Output the [x, y] coordinate of the center of the cell containing the given text.  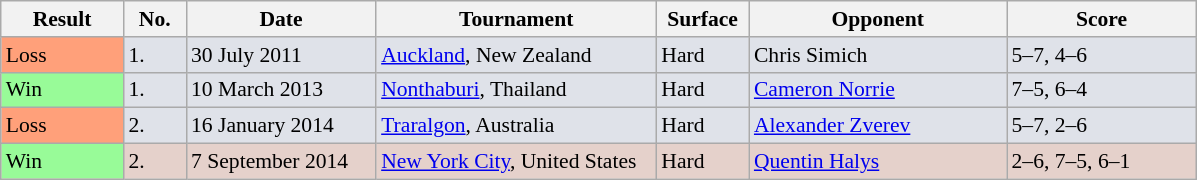
Traralgon, Australia [516, 126]
5–7, 2–6 [1101, 126]
30 July 2011 [281, 55]
Auckland, New Zealand [516, 55]
Date [281, 19]
Quentin Halys [878, 162]
Opponent [878, 19]
Cameron Norrie [878, 90]
Tournament [516, 19]
Alexander Zverev [878, 126]
Chris Simich [878, 55]
No. [154, 19]
Nonthaburi, Thailand [516, 90]
5–7, 4–6 [1101, 55]
10 March 2013 [281, 90]
16 January 2014 [281, 126]
7 September 2014 [281, 162]
New York City, United States [516, 162]
7–5, 6–4 [1101, 90]
Result [62, 19]
Surface [702, 19]
Score [1101, 19]
2–6, 7–5, 6–1 [1101, 162]
